Output the [x, y] coordinate of the center of the cell containing the given text.  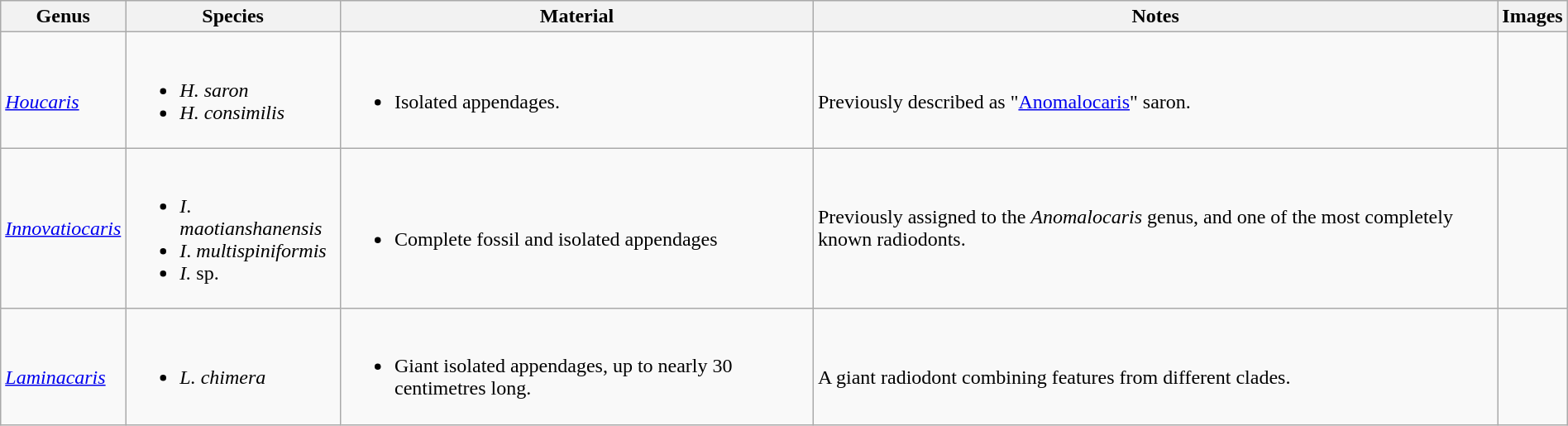
Innovatiocaris [63, 228]
Previously described as "Anomalocaris" saron. [1154, 90]
L. chimera [233, 366]
Giant isolated appendages, up to nearly 30 centimetres long. [576, 366]
Laminacaris [63, 366]
Houcaris [63, 90]
Isolated appendages. [576, 90]
Images [1532, 17]
Material [576, 17]
Notes [1154, 17]
A giant radiodont combining features from different clades. [1154, 366]
Complete fossil and isolated appendages [576, 228]
Genus [63, 17]
I. maotianshanensisI. multispiniformisI. sp. [233, 228]
Species [233, 17]
H. saronH. consimilis [233, 90]
Previously assigned to the Anomalocaris genus, and one of the most completely known radiodonts. [1154, 228]
